Capture the cell that displays the provided text and extract its (x, y) central coordinate. 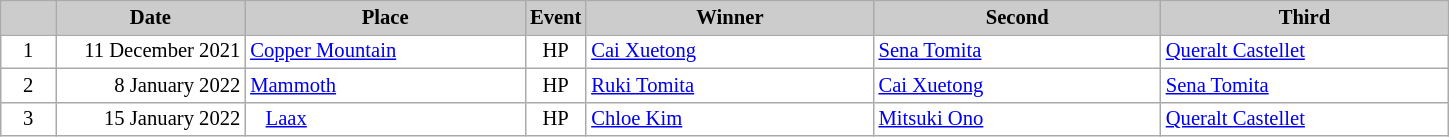
Mammoth (385, 85)
1 (28, 51)
Winner (730, 17)
3 (28, 119)
Date (151, 17)
Third (1304, 17)
Mitsuki Ono (1018, 119)
Event (556, 17)
2 (28, 85)
Place (385, 17)
15 January 2022 (151, 119)
Copper Mountain (385, 51)
Second (1018, 17)
8 January 2022 (151, 85)
Ruki Tomita (730, 85)
Chloe Kim (730, 119)
Laax (385, 119)
11 December 2021 (151, 51)
